From the cell containing the given text, extract its center point as [X, Y] coordinate. 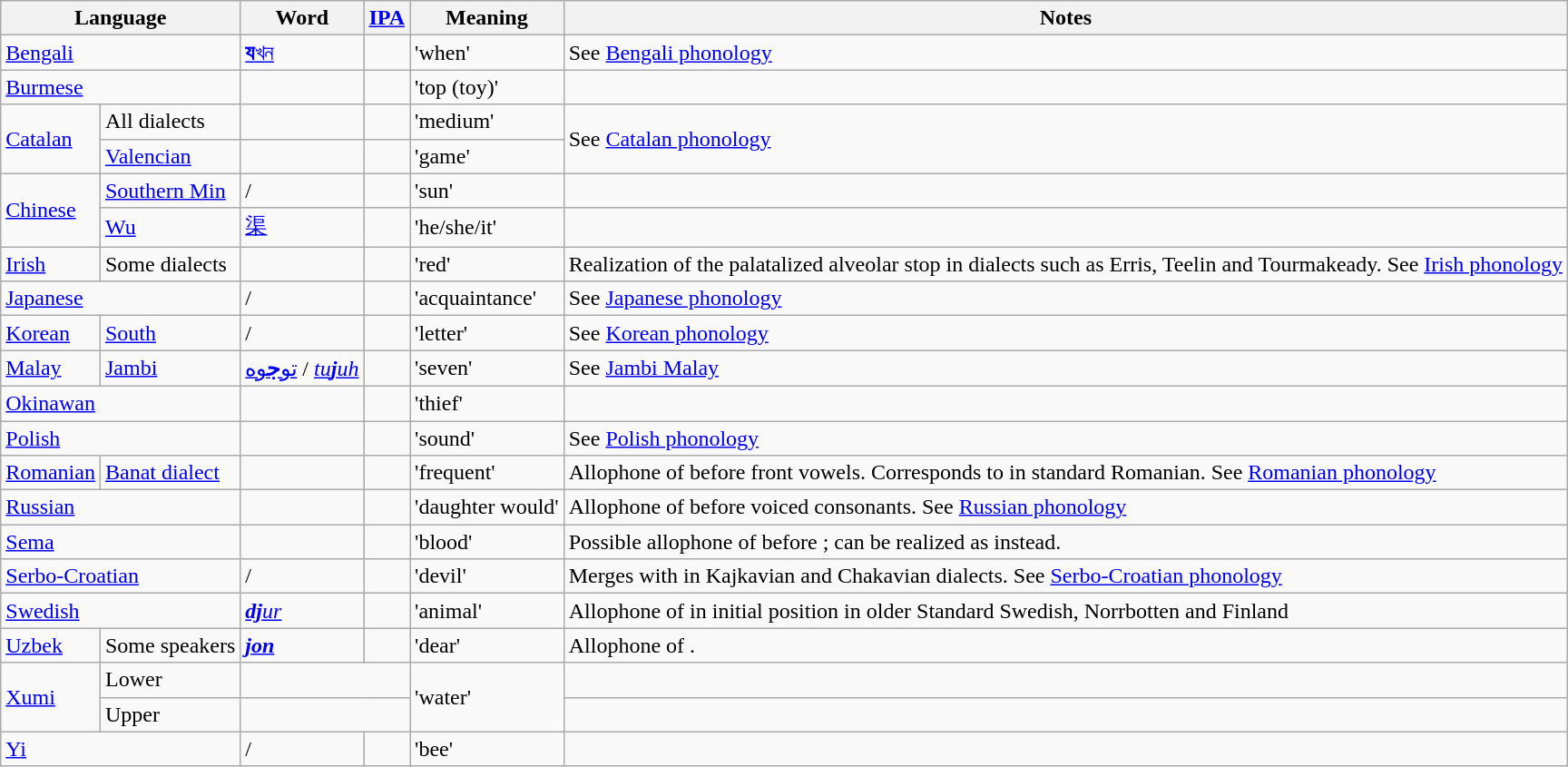
'thief' [487, 403]
See Bengali phonology [1065, 53]
Japanese [121, 299]
Banat dialect [170, 473]
'seven' [487, 369]
Irish [51, 264]
Allophone of before voiced consonants. See Russian phonology [1065, 507]
See Korean phonology [1065, 333]
'devil' [487, 576]
যখন [302, 53]
IPA [387, 18]
'blood' [487, 542]
Realization of the palatalized alveolar stop in dialects such as Erris, Teelin and Tourmakeady. See Irish phonology [1065, 264]
Word [302, 18]
Possible allophone of before ; can be realized as instead. [1065, 542]
Uzbek [51, 645]
'top (toy)' [487, 87]
Some dialects [170, 264]
'red' [487, 264]
Polish [121, 438]
djur [302, 611]
Chinese [51, 211]
Swedish [121, 611]
Burmese [121, 87]
Southern Min [170, 191]
See Japanese phonology [1065, 299]
'bee' [487, 749]
Okinawan [121, 403]
Malay [51, 369]
Upper [170, 714]
See Jambi Malay [1065, 369]
'game' [487, 156]
'frequent' [487, 473]
'daughter would' [487, 507]
渠 [302, 227]
Korean [51, 333]
Sema [121, 542]
Allophone of . [1065, 645]
'medium' [487, 122]
Serbo-Croatian [121, 576]
'dear' [487, 645]
Allophone of before front vowels. Corresponds to in standard Romanian. See Romanian phonology [1065, 473]
See Polish phonology [1065, 438]
Russian [121, 507]
All dialects [170, 122]
Lower [170, 680]
'sound' [487, 438]
South [170, 333]
Valencian [170, 156]
Some speakers [170, 645]
Romanian [51, 473]
Wu [170, 227]
'when' [487, 53]
'sun' [487, 191]
'letter' [487, 333]
Meaning [487, 18]
'water' [487, 697]
See Catalan phonology [1065, 139]
Notes [1065, 18]
Bengali [121, 53]
jon [302, 645]
توجوه / tujuh [302, 369]
Catalan [51, 139]
Merges with in Kajkavian and Chakavian dialects. See Serbo-Croatian phonology [1065, 576]
Allophone of in initial position in older Standard Swedish, Norrbotten and Finland [1065, 611]
'acquaintance' [487, 299]
Language [121, 18]
Jambi [170, 369]
Xumi [51, 697]
'animal' [487, 611]
'he/she/it' [487, 227]
Yi [121, 749]
